Find where the given text appears and provide that cell's center as (X, Y) coordinate. 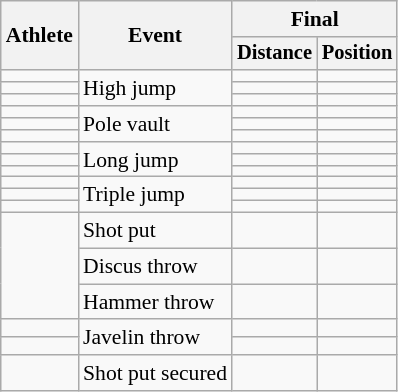
Position (357, 54)
Distance (274, 54)
Pole vault (155, 124)
Shot put (155, 231)
Triple jump (155, 195)
Discus throw (155, 267)
Hammer throw (155, 302)
High jump (155, 88)
Final (314, 19)
Athlete (40, 36)
Shot put secured (155, 373)
Event (155, 36)
Javelin throw (155, 338)
Long jump (155, 160)
